Identify which cell holds the provided text, then report its [X, Y] central coordinate. 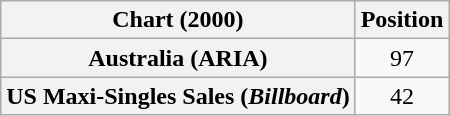
US Maxi-Singles Sales (Billboard) [178, 96]
Australia (ARIA) [178, 58]
Chart (2000) [178, 20]
42 [402, 96]
Position [402, 20]
97 [402, 58]
